Output the (x, y) coordinate of the center of the cell containing the given text.  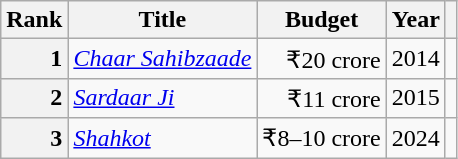
Shahkot (162, 138)
₹11 crore (322, 98)
Sardaar Ji (162, 98)
2015 (416, 98)
Title (162, 20)
2 (34, 98)
2014 (416, 59)
3 (34, 138)
Year (416, 20)
2024 (416, 138)
₹20 crore (322, 59)
Chaar Sahibzaade (162, 59)
1 (34, 59)
Rank (34, 20)
₹8–10 crore (322, 138)
Budget (322, 20)
